Provide the [X, Y] coordinate of the cell's center where the given text is located.  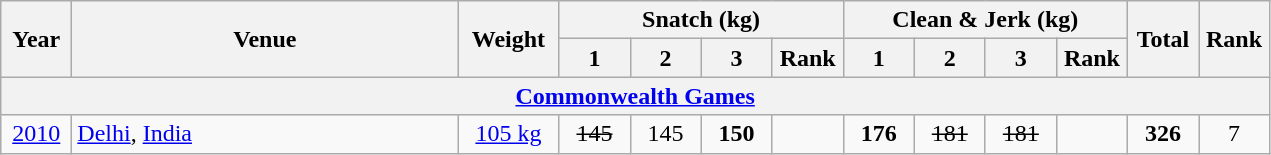
2010 [36, 134]
Year [36, 39]
150 [736, 134]
Snatch (kg) [701, 20]
Venue [265, 39]
7 [1234, 134]
105 kg [508, 134]
176 [878, 134]
Weight [508, 39]
Delhi, India [265, 134]
Commonwealth Games [636, 96]
Total [1162, 39]
326 [1162, 134]
Clean & Jerk (kg) [985, 20]
